Locate the cell with the specified text and output its [X, Y] center coordinate. 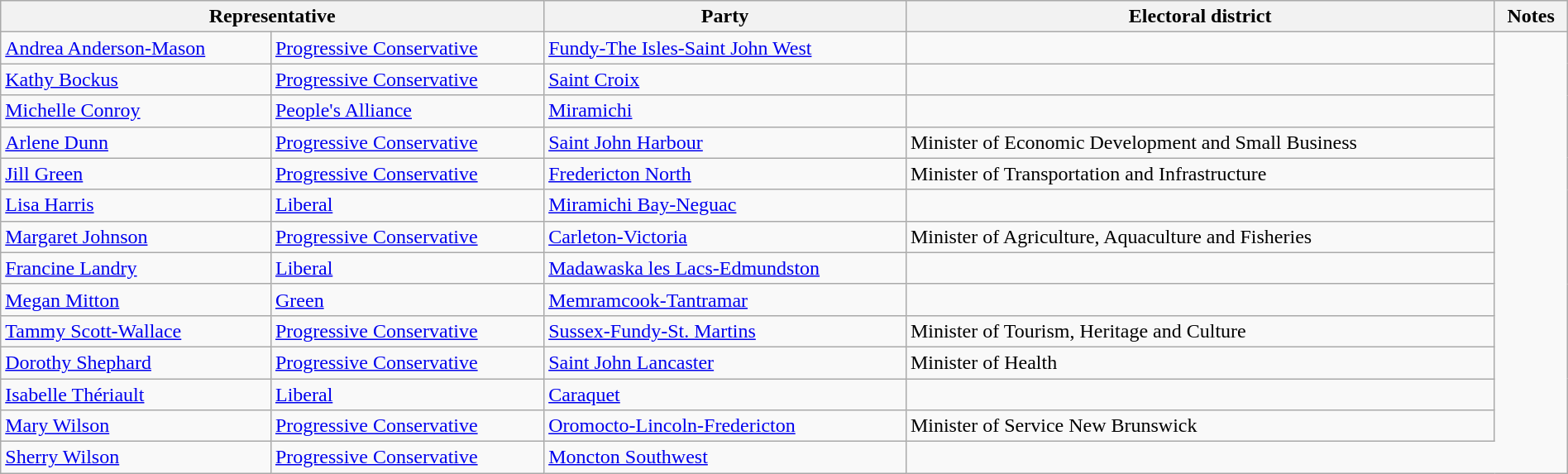
Fundy-The Isles-Saint John West [725, 48]
Minister of Economic Development and Small Business [1200, 142]
Sussex-Fundy-St. Martins [725, 331]
Memramcook-Tantramar [725, 299]
Party [725, 17]
Miramichi [725, 111]
Jill Green [136, 174]
Green [407, 299]
Margaret Johnson [136, 237]
Minister of Service New Brunswick [1200, 426]
Minister of Transportation and Infrastructure [1200, 174]
Saint John Harbour [725, 142]
Carleton-Victoria [725, 237]
Francine Landry [136, 268]
Isabelle Thériault [136, 395]
Minister of Tourism, Heritage and Culture [1200, 331]
Michelle Conroy [136, 111]
Mary Wilson [136, 426]
Saint John Lancaster [725, 362]
Notes [1531, 17]
Megan Mitton [136, 299]
Moncton Southwest [725, 457]
Kathy Bockus [136, 79]
Minister of Agriculture, Aquaculture and Fisheries [1200, 237]
Tammy Scott-Wallace [136, 331]
Oromocto-Lincoln-Fredericton [725, 426]
People's Alliance [407, 111]
Andrea Anderson-Mason [136, 48]
Arlene Dunn [136, 142]
Minister of Health [1200, 362]
Representative [273, 17]
Lisa Harris [136, 205]
Saint Croix [725, 79]
Fredericton North [725, 174]
Electoral district [1200, 17]
Dorothy Shephard [136, 362]
Sherry Wilson [136, 457]
Caraquet [725, 395]
Madawaska les Lacs-Edmundston [725, 268]
Miramichi Bay-Neguac [725, 205]
